Pinpoint the cell where the given text exists, returning its [X, Y] midpoint coordinate. 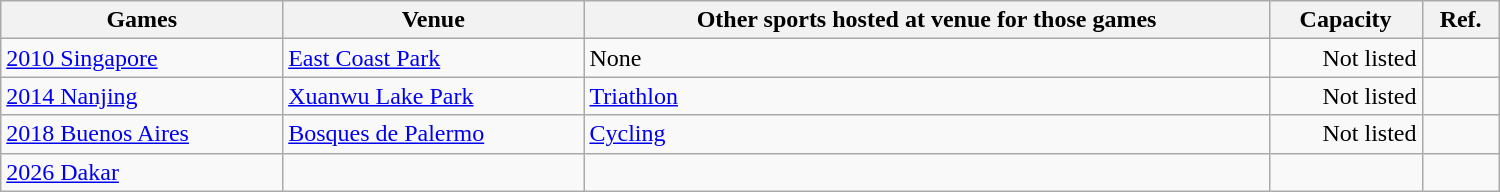
Capacity [1346, 20]
Bosques de Palermo [434, 134]
2014 Nanjing [142, 96]
2018 Buenos Aires [142, 134]
Cycling [926, 134]
East Coast Park [434, 58]
Games [142, 20]
2026 Dakar [142, 172]
Other sports hosted at venue for those games [926, 20]
Xuanwu Lake Park [434, 96]
Venue [434, 20]
None [926, 58]
Ref. [1460, 20]
Triathlon [926, 96]
2010 Singapore [142, 58]
